Output the (X, Y) coordinate of the center of the cell containing the given text.  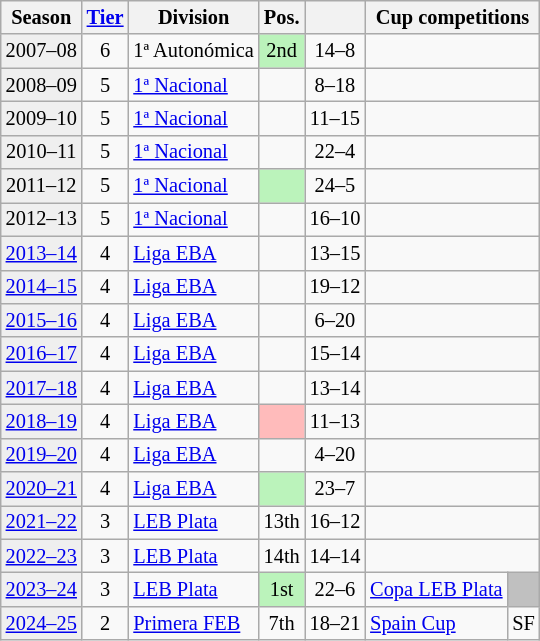
6 (106, 51)
Pos. (282, 17)
16–10 (336, 219)
2009–10 (42, 118)
1ª Autonómica (193, 51)
Spain Cup (436, 623)
1st (282, 589)
2023–24 (42, 589)
16–12 (336, 522)
2 (106, 623)
2022–23 (42, 556)
19–12 (336, 287)
Division (193, 17)
2019–20 (42, 455)
Copa LEB Plata (436, 589)
11–13 (336, 421)
6–20 (336, 320)
15–14 (336, 354)
Cup competitions (452, 17)
8–18 (336, 85)
22–6 (336, 589)
13th (282, 522)
14–8 (336, 51)
2015–16 (42, 320)
2024–25 (42, 623)
7th (282, 623)
2nd (282, 51)
2020–21 (42, 489)
2011–12 (42, 186)
2007–08 (42, 51)
2012–13 (42, 219)
2016–17 (42, 354)
2008–09 (42, 85)
2021–22 (42, 522)
2014–15 (42, 287)
4–20 (336, 455)
14th (282, 556)
11–15 (336, 118)
2018–19 (42, 421)
2013–14 (42, 253)
18–21 (336, 623)
13–14 (336, 388)
23–7 (336, 489)
24–5 (336, 186)
2017–18 (42, 388)
SF (523, 623)
14–14 (336, 556)
22–4 (336, 152)
Season (42, 17)
Tier (106, 17)
13–15 (336, 253)
Primera FEB (193, 623)
2010–11 (42, 152)
